Provide the [X, Y] coordinate of the cell's center where the given text is located.  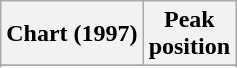
Chart (1997) [72, 34]
Peakposition [189, 34]
